Return the (x, y) coordinate for the center point of the cell that contains the specified text.  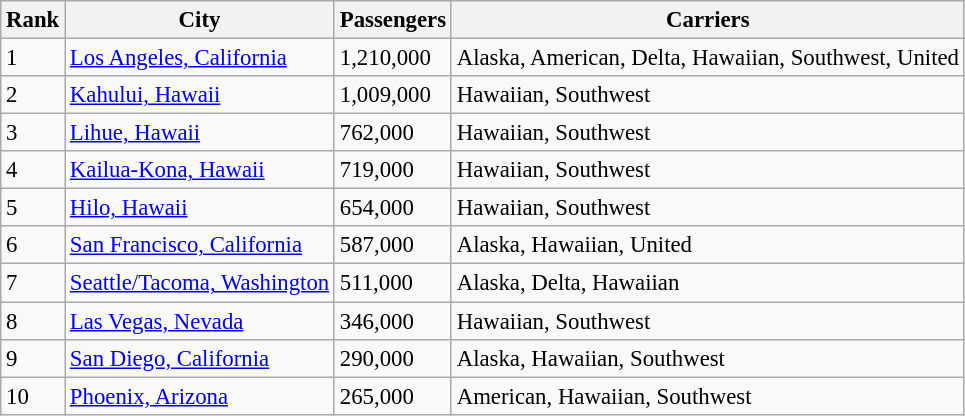
Passengers (392, 20)
2 (33, 95)
Kahului, Hawaii (200, 95)
10 (33, 396)
American, Hawaiian, Southwest (708, 396)
1,009,000 (392, 95)
Rank (33, 20)
Phoenix, Arizona (200, 396)
3 (33, 133)
Alaska, Hawaiian, United (708, 245)
Alaska, American, Delta, Hawaiian, Southwest, United (708, 58)
5 (33, 208)
Lihue, Hawaii (200, 133)
8 (33, 321)
San Francisco, California (200, 245)
265,000 (392, 396)
511,000 (392, 283)
9 (33, 358)
City (200, 20)
Kailua-Kona, Hawaii (200, 170)
Alaska, Hawaiian, Southwest (708, 358)
1 (33, 58)
654,000 (392, 208)
Hilo, Hawaii (200, 208)
Seattle/Tacoma, Washington (200, 283)
346,000 (392, 321)
Alaska, Delta, Hawaiian (708, 283)
719,000 (392, 170)
762,000 (392, 133)
Los Angeles, California (200, 58)
7 (33, 283)
587,000 (392, 245)
1,210,000 (392, 58)
Las Vegas, Nevada (200, 321)
4 (33, 170)
290,000 (392, 358)
San Diego, California (200, 358)
Carriers (708, 20)
6 (33, 245)
